Detect which cell encompasses the target text, then output its (X, Y) center coordinate. 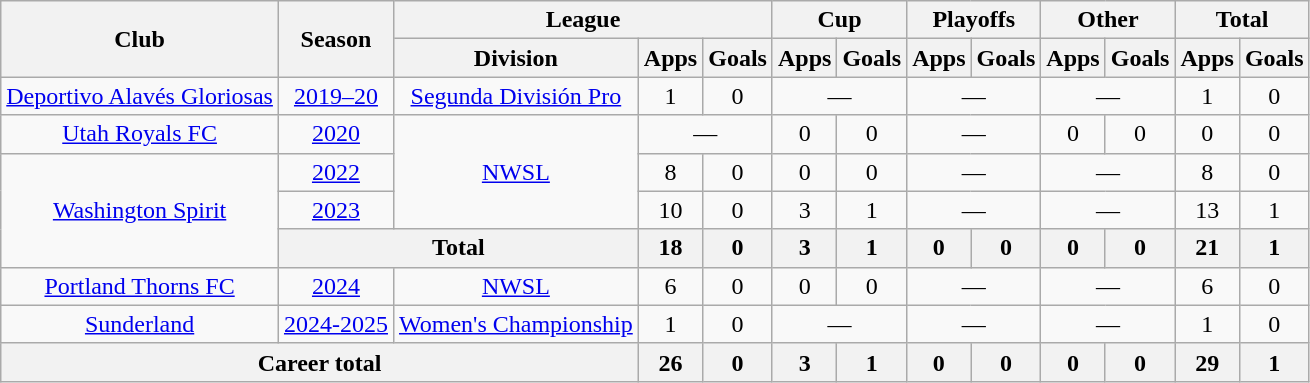
Season (336, 39)
Playoffs (974, 20)
26 (670, 362)
21 (1207, 248)
Washington Spirit (140, 210)
2022 (336, 172)
29 (1207, 362)
Division (516, 58)
League (582, 20)
Portland Thorns FC (140, 286)
Utah Royals FC (140, 134)
2024-2025 (336, 324)
18 (670, 248)
2024 (336, 286)
Deportivo Alavés Gloriosas (140, 96)
Club (140, 39)
10 (670, 210)
Women's Championship (516, 324)
Cup (839, 20)
2019–20 (336, 96)
Career total (320, 362)
Other (1108, 20)
2020 (336, 134)
2023 (336, 210)
13 (1207, 210)
Sunderland (140, 324)
Segunda División Pro (516, 96)
